Identify which cell holds the provided text, then report its (X, Y) central coordinate. 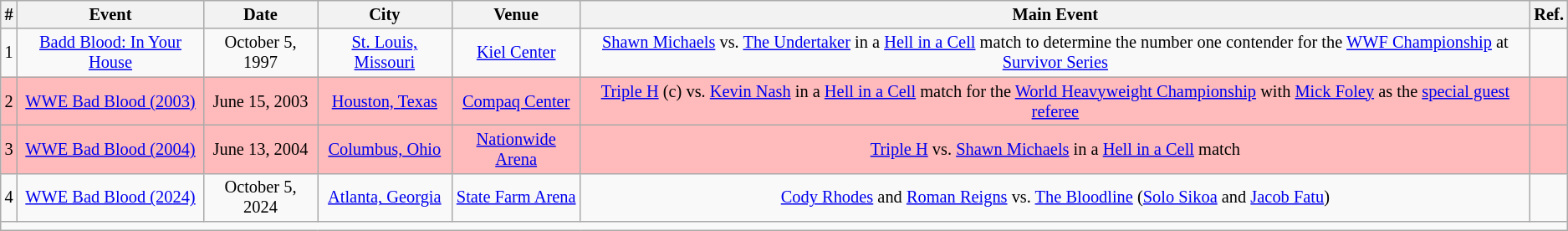
4 (9, 198)
Main Event (1055, 14)
1 (9, 53)
Shawn Michaels vs. The Undertaker in a Hell in a Cell match to determine the number one contender for the WWF Championship at Survivor Series (1055, 53)
3 (9, 149)
WWE Bad Blood (2003) (110, 101)
State Farm Arena (516, 198)
Date (260, 14)
Triple H (c) vs. Kevin Nash in a Hell in a Cell match for the World Heavyweight Championship with Mick Foley as the special guest referee (1055, 101)
2 (9, 101)
Triple H vs. Shawn Michaels in a Hell in a Cell match (1055, 149)
WWE Bad Blood (2004) (110, 149)
City (385, 14)
Ref. (1549, 14)
October 5, 1997 (260, 53)
Event (110, 14)
Compaq Center (516, 101)
Venue (516, 14)
WWE Bad Blood (2024) (110, 198)
June 15, 2003 (260, 101)
October 5, 2024 (260, 198)
Badd Blood: In Your House (110, 53)
Atlanta, Georgia (385, 198)
St. Louis, Missouri (385, 53)
Cody Rhodes and Roman Reigns vs. The Bloodline (Solo Sikoa and Jacob Fatu) (1055, 198)
June 13, 2004 (260, 149)
Houston, Texas (385, 101)
# (9, 14)
Kiel Center (516, 53)
Nationwide Arena (516, 149)
Columbus, Ohio (385, 149)
